Search for the cell housing the specified text and yield its [X, Y] center coordinate. 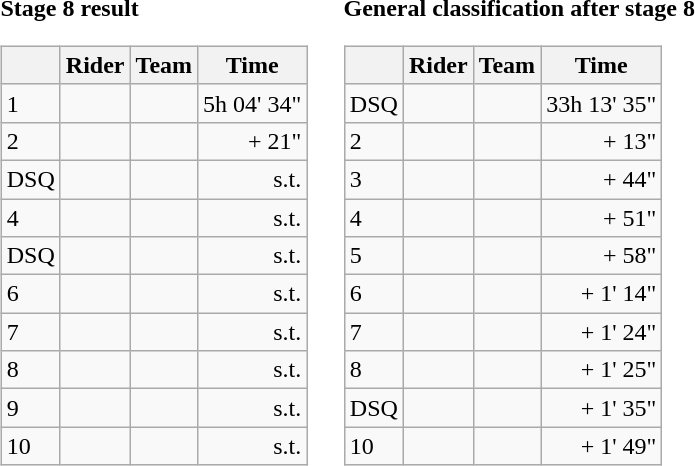
9 [30, 408]
+ 58" [602, 256]
+ 21" [252, 141]
+ 1' 14" [602, 294]
+ 1' 25" [602, 370]
+ 44" [602, 179]
+ 1' 24" [602, 332]
+ 51" [602, 217]
1 [30, 103]
+ 1' 35" [602, 408]
+ 13" [602, 141]
+ 1' 49" [602, 446]
5 [374, 256]
33h 13' 35" [602, 103]
3 [374, 179]
5h 04' 34" [252, 103]
